Scan for the cell matching the given text and deliver its (X, Y) coordinate at center. 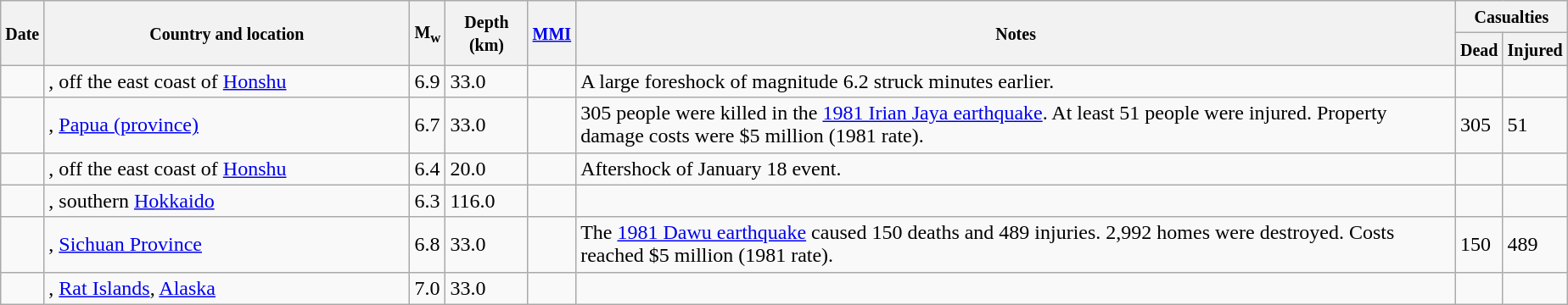
6.3 (428, 201)
Injured (1535, 49)
6.7 (428, 125)
116.0 (487, 201)
, Sichuan Province (227, 244)
MMI (552, 33)
Aftershock of January 18 event. (1016, 169)
305 people were killed in the 1981 Irian Jaya earthquake. At least 51 people were injured. Property damage costs were $5 million (1981 rate). (1016, 125)
6.9 (428, 81)
Mw (428, 33)
The 1981 Dawu earthquake caused 150 deaths and 489 injuries. 2,992 homes were destroyed. Costs reached $5 million (1981 rate). (1016, 244)
6.4 (428, 169)
305 (1479, 125)
Country and location (227, 33)
150 (1479, 244)
, southern Hokkaido (227, 201)
A large foreshock of magnitude 6.2 struck minutes earlier. (1016, 81)
51 (1535, 125)
Dead (1479, 49)
Notes (1016, 33)
Casualties (1511, 17)
7.0 (428, 288)
, Papua (province) (227, 125)
Depth (km) (487, 33)
6.8 (428, 244)
20.0 (487, 169)
, Rat Islands, Alaska (227, 288)
489 (1535, 244)
Date (22, 33)
